From the cell containing the given text, extract its center point as (X, Y) coordinate. 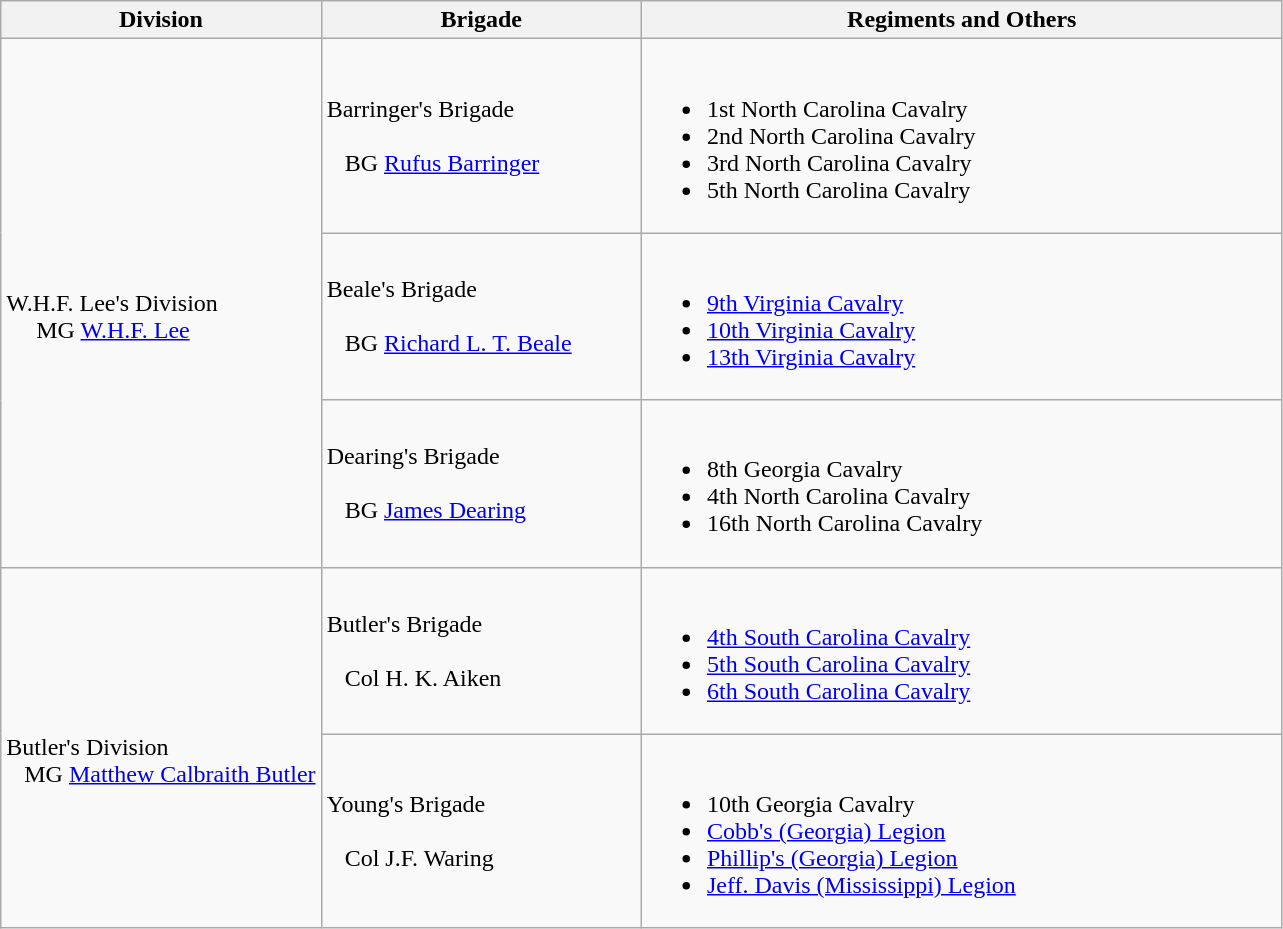
Beale's Brigade BG Richard L. T. Beale (481, 316)
1st North Carolina Cavalry2nd North Carolina Cavalry3rd North Carolina Cavalry5th North Carolina Cavalry (962, 136)
Barringer's Brigade BG Rufus Barringer (481, 136)
10th Georgia CavalryCobb's (Georgia) LegionPhillip's (Georgia) LegionJeff. Davis (Mississippi) Legion (962, 831)
Butler's Division MG Matthew Calbraith Butler (161, 748)
W.H.F. Lee's Division MG W.H.F. Lee (161, 303)
Young's Brigade Col J.F. Waring (481, 831)
4th South Carolina Cavalry5th South Carolina Cavalry6th South Carolina Cavalry (962, 650)
Brigade (481, 20)
Division (161, 20)
9th Virginia Cavalry10th Virginia Cavalry13th Virginia Cavalry (962, 316)
8th Georgia Cavalry4th North Carolina Cavalry16th North Carolina Cavalry (962, 484)
Dearing's Brigade BG James Dearing (481, 484)
Regiments and Others (962, 20)
Butler's Brigade Col H. K. Aiken (481, 650)
